Locate the cell with the specified text and output its (x, y) center coordinate. 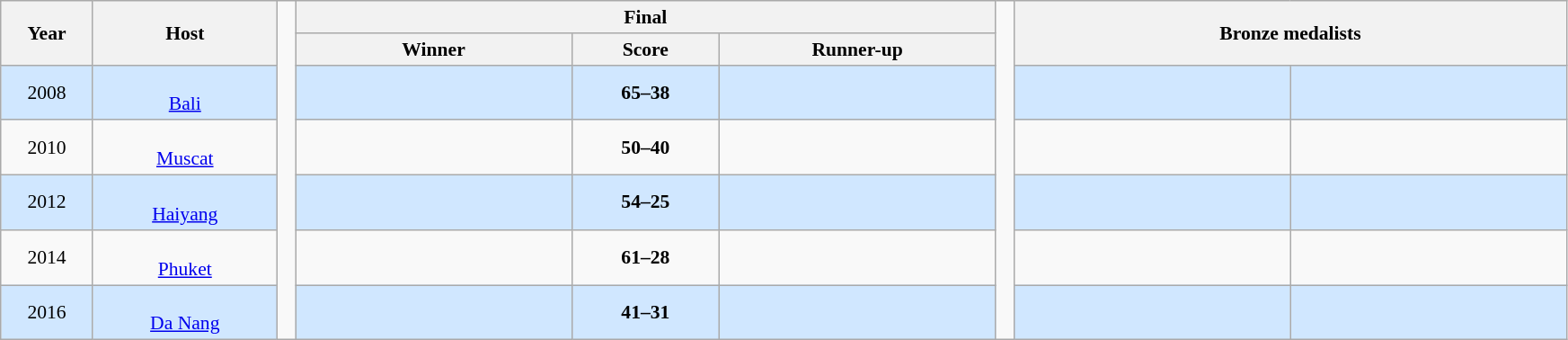
Bronze medalists (1290, 32)
65–38 (645, 92)
54–25 (645, 203)
Host (185, 32)
61–28 (645, 257)
41–31 (645, 313)
Haiyang (185, 203)
Phuket (185, 257)
Bali (185, 92)
Year (47, 32)
2016 (47, 313)
Runner-up (857, 49)
Score (645, 49)
2014 (47, 257)
2008 (47, 92)
Final (645, 17)
Da Nang (185, 313)
50–40 (645, 148)
Winner (434, 49)
2012 (47, 203)
2010 (47, 148)
Muscat (185, 148)
